For the text-containing cell, return its midpoint in (x, y) coordinate format. 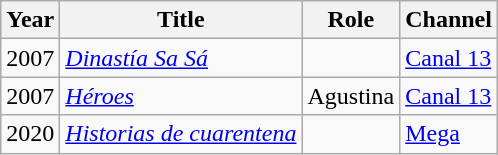
Mega (449, 134)
Historias de cuarentena (181, 134)
Dinastía Sa Sá (181, 58)
Channel (449, 20)
2020 (30, 134)
Héroes (181, 96)
Year (30, 20)
Agustina (351, 96)
Title (181, 20)
Role (351, 20)
